Identify which cell holds the provided text, then report its [X, Y] central coordinate. 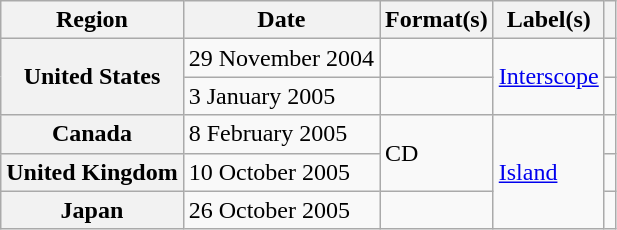
8 February 2005 [281, 134]
United Kingdom [92, 172]
3 January 2005 [281, 96]
29 November 2004 [281, 58]
Region [92, 20]
Date [281, 20]
Interscope [548, 77]
CD [437, 153]
26 October 2005 [281, 210]
United States [92, 77]
Format(s) [437, 20]
Japan [92, 210]
Label(s) [548, 20]
10 October 2005 [281, 172]
Island [548, 172]
Canada [92, 134]
